Locate the cell with the specified text and output its (X, Y) center coordinate. 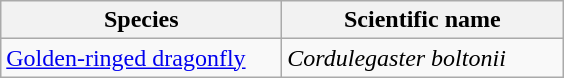
Golden-ringed dragonfly (142, 58)
Cordulegaster boltonii (422, 58)
Species (142, 20)
Scientific name (422, 20)
